Provide the (X, Y) coordinate of the cell's center where the given text is located.  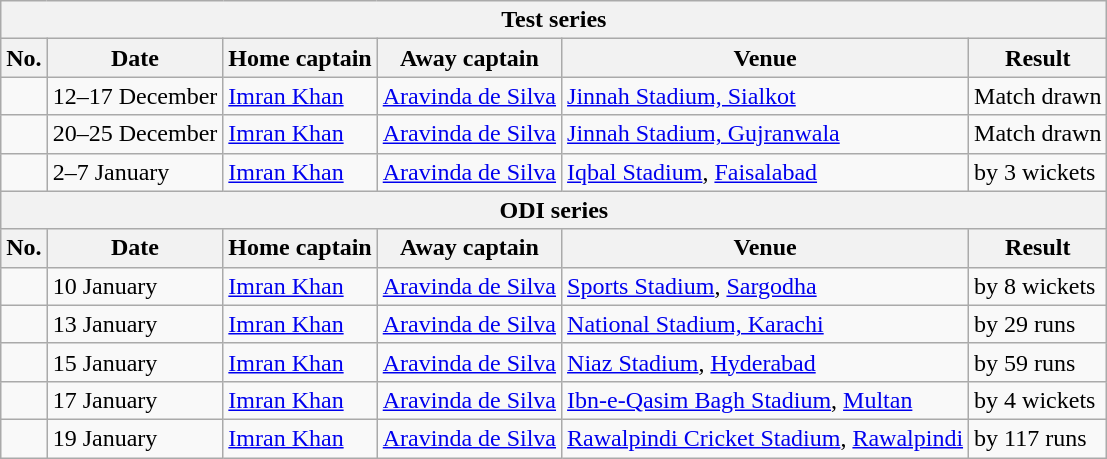
12–17 December (135, 96)
by 8 wickets (1038, 286)
17 January (135, 400)
Niaz Stadium, Hyderabad (766, 362)
by 4 wickets (1038, 400)
20–25 December (135, 134)
ODI series (554, 210)
by 117 runs (1038, 438)
Sports Stadium, Sargodha (766, 286)
by 3 wickets (1038, 172)
Rawalpindi Cricket Stadium, Rawalpindi (766, 438)
Test series (554, 20)
by 29 runs (1038, 324)
19 January (135, 438)
by 59 runs (1038, 362)
2–7 January (135, 172)
Jinnah Stadium, Sialkot (766, 96)
15 January (135, 362)
Jinnah Stadium, Gujranwala (766, 134)
13 January (135, 324)
Ibn-e-Qasim Bagh Stadium, Multan (766, 400)
10 January (135, 286)
National Stadium, Karachi (766, 324)
Iqbal Stadium, Faisalabad (766, 172)
